Extract the (x, y) coordinate from the center of the cell holding the provided text.  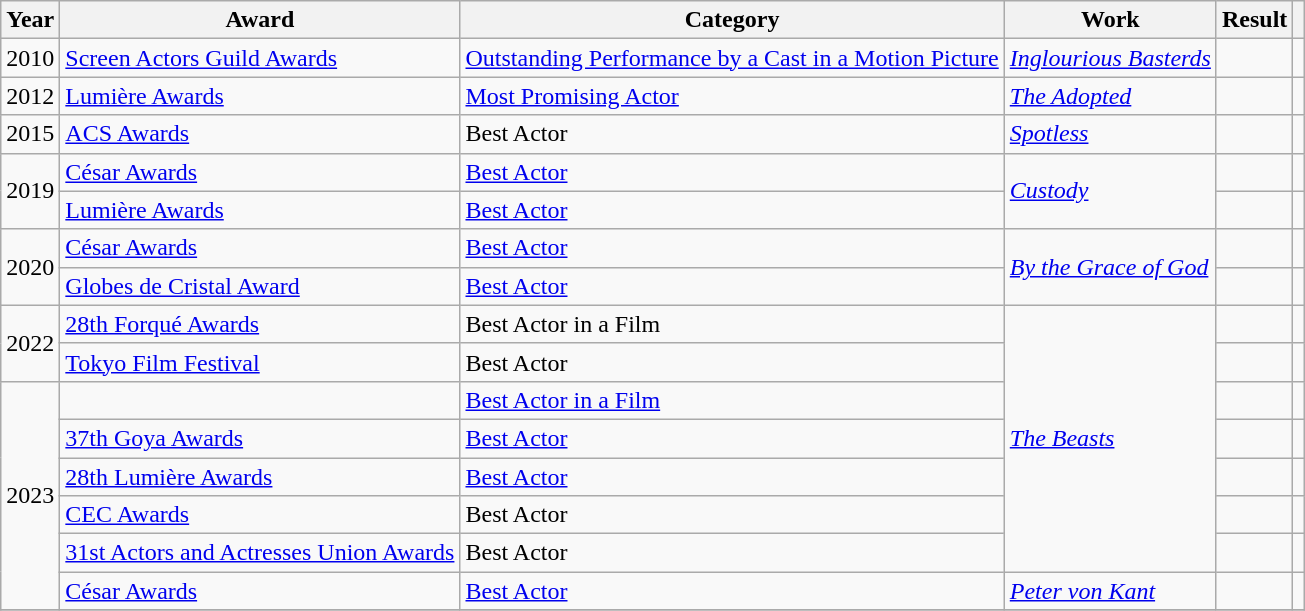
The Adopted (1110, 96)
Outstanding Performance by a Cast in a Motion Picture (732, 58)
Screen Actors Guild Awards (260, 58)
2020 (30, 267)
2023 (30, 495)
Category (732, 20)
Year (30, 20)
Award (260, 20)
Inglourious Basterds (1110, 58)
Globes de Cristal Award (260, 286)
Spotless (1110, 134)
Most Promising Actor (732, 96)
Tokyo Film Festival (260, 362)
2010 (30, 58)
Custody (1110, 191)
2022 (30, 343)
Peter von Kant (1110, 591)
37th Goya Awards (260, 438)
Result (1254, 20)
The Beasts (1110, 438)
31st Actors and Actresses Union Awards (260, 553)
2019 (30, 191)
2015 (30, 134)
28th Forqué Awards (260, 324)
By the Grace of God (1110, 267)
Work (1110, 20)
ACS Awards (260, 134)
2012 (30, 96)
CEC Awards (260, 515)
28th Lumière Awards (260, 477)
